Pinpoint the cell where the given text exists, returning its (X, Y) midpoint coordinate. 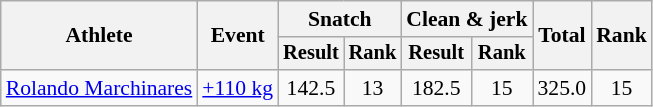
325.0 (562, 88)
Rolando Marchinares (100, 88)
Snatch (340, 19)
142.5 (311, 88)
+110 kg (238, 88)
13 (373, 88)
Athlete (100, 36)
Event (238, 36)
182.5 (436, 88)
Total (562, 36)
Clean & jerk (466, 19)
